Pinpoint the cell where the given text exists, returning its (x, y) midpoint coordinate. 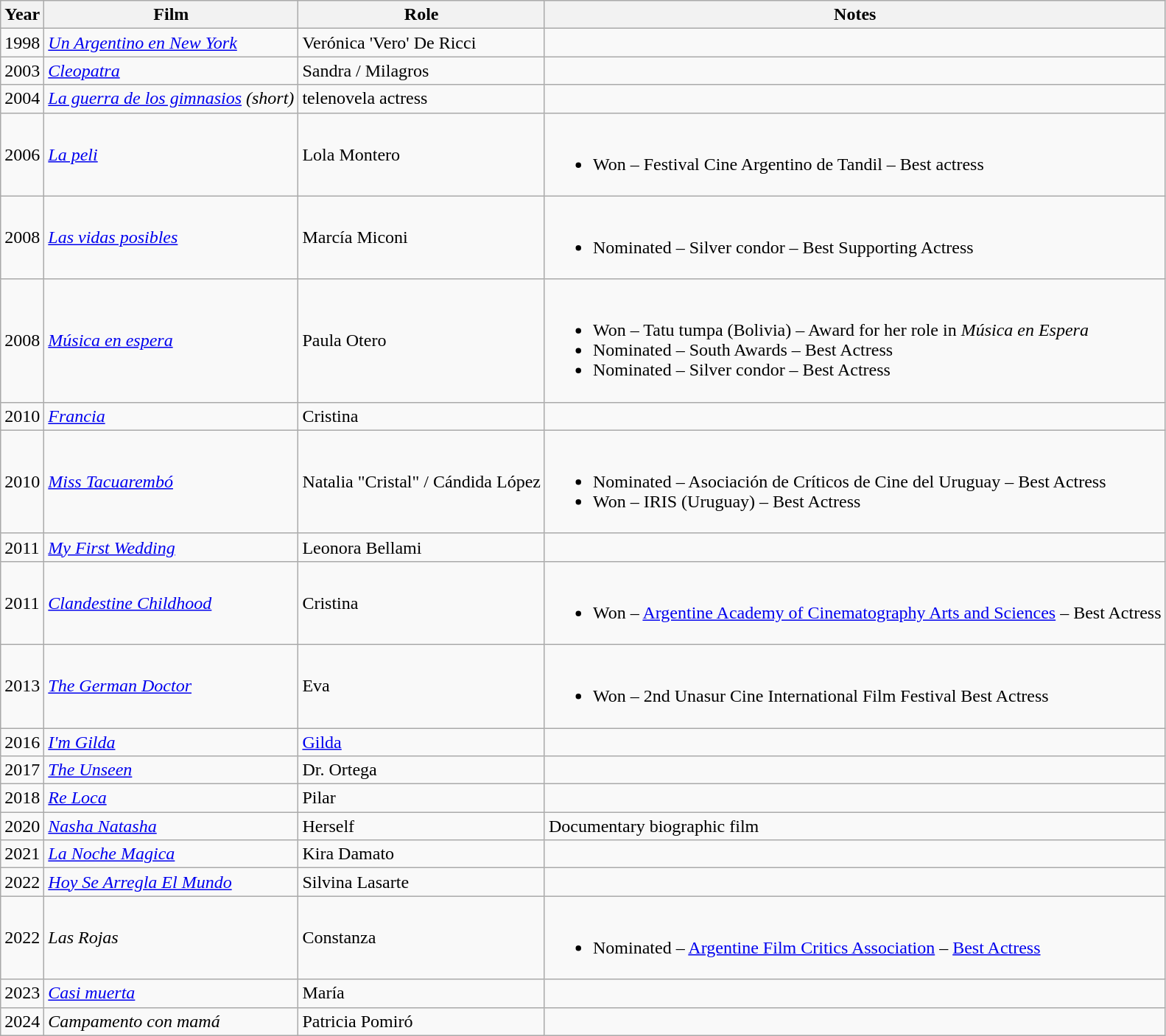
The Unseen (171, 770)
Cleopatra (171, 71)
2018 (22, 798)
Francia (171, 416)
Clandestine Childhood (171, 602)
The German Doctor (171, 686)
Miss Tacuarembó (171, 482)
Film (171, 15)
La guerra de los gimnasios (short) (171, 99)
Nasha Natasha (171, 826)
Lola Montero (421, 155)
Eva (421, 686)
Won – Argentine Academy of Cinematography Arts and Sciences – Best Actress (854, 602)
María (421, 993)
2013 (22, 686)
Pilar (421, 798)
Natalia "Cristal" / Cándida López (421, 482)
Marcía Miconi (421, 237)
2003 (22, 71)
Nominated – Silver condor – Best Supporting Actress (854, 237)
2021 (22, 854)
Casi muerta (171, 993)
Re Loca (171, 798)
Won – Tatu tumpa (Bolivia) – Award for her role in Música en EsperaNominated – South Awards – Best ActressNominated – Silver condor – Best Actress (854, 340)
Nominated – Argentine Film Critics Association – Best Actress (854, 938)
Campamento con mamá (171, 1021)
La peli (171, 155)
Paula Otero (421, 340)
Las Rojas (171, 938)
Leonora Bellami (421, 547)
2020 (22, 826)
Patricia Pomiró (421, 1021)
Role (421, 15)
Música en espera (171, 340)
Hoy Se Arregla El Mundo (171, 882)
I'm Gilda (171, 741)
Dr. Ortega (421, 770)
Silvina Lasarte (421, 882)
Constanza (421, 938)
1998 (22, 43)
Kira Damato (421, 854)
Won – 2nd Unasur Cine International Film Festival Best Actress (854, 686)
Notes (854, 15)
telenovela actress (421, 99)
Documentary biographic film (854, 826)
Nominated – Asociación de Críticos de Cine del Uruguay – Best ActressWon – IRIS (Uruguay) – Best Actress (854, 482)
Un Argentino en New York (171, 43)
My First Wedding (171, 547)
2004 (22, 99)
2016 (22, 741)
2023 (22, 993)
Verónica 'Vero' De Ricci (421, 43)
Won – Festival Cine Argentino de Tandil – Best actress (854, 155)
La Noche Magica (171, 854)
Las vidas posibles (171, 237)
2017 (22, 770)
Year (22, 15)
Herself (421, 826)
2006 (22, 155)
Sandra / Milagros (421, 71)
Gilda (421, 741)
2024 (22, 1021)
